Locate the cell with the specified text and output its [X, Y] center coordinate. 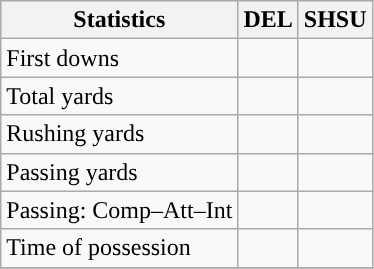
SHSU [335, 20]
Passing: Comp–Att–Int [120, 210]
Total yards [120, 96]
DEL [268, 20]
Rushing yards [120, 134]
Time of possession [120, 248]
Statistics [120, 20]
Passing yards [120, 172]
First downs [120, 58]
